Search for the cell housing the specified text and yield its (X, Y) center coordinate. 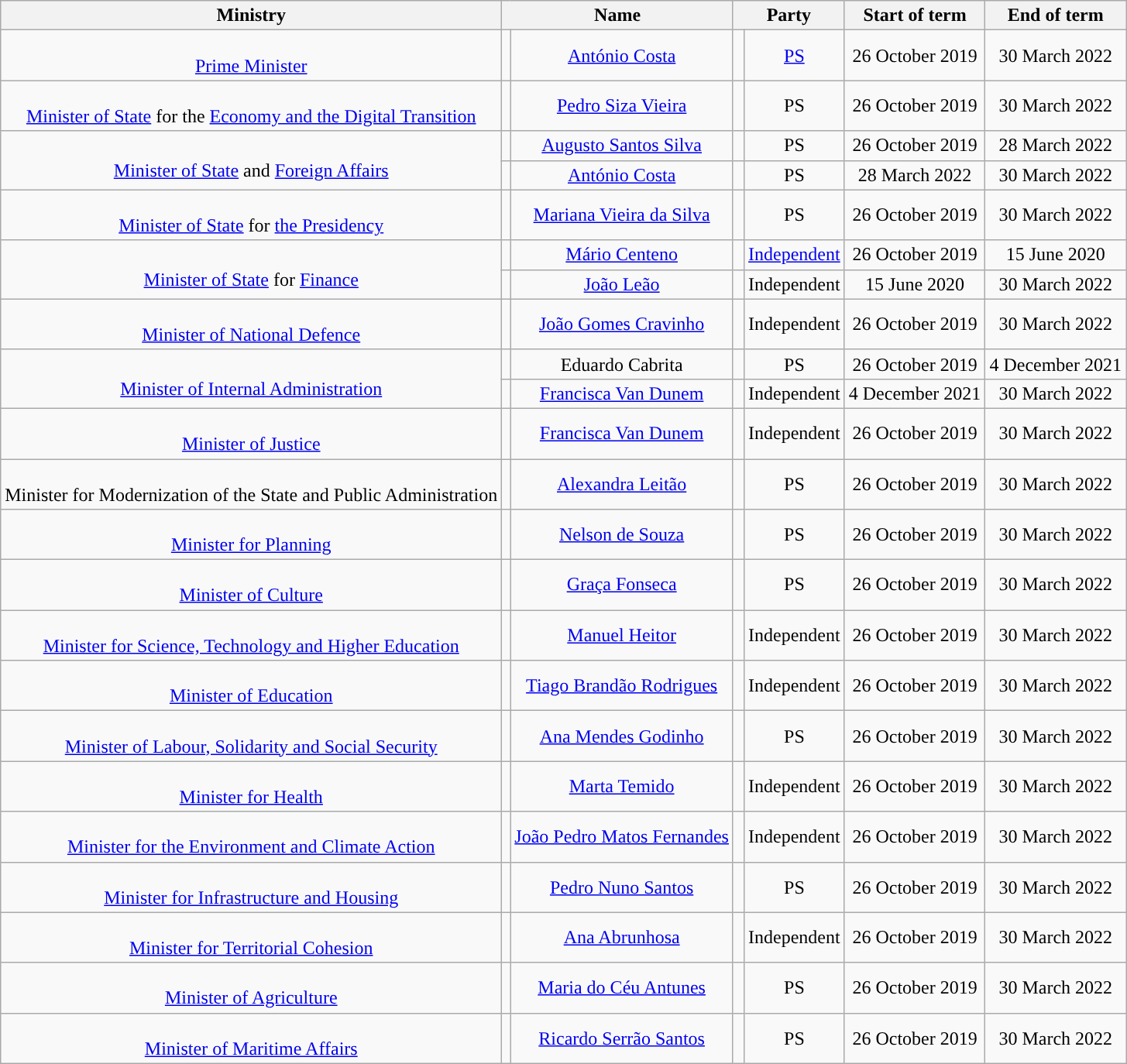
Mariana Vieira da Silva (622, 215)
Minister of Labour, Solidarity and Social Security (251, 736)
Ana Mendes Godinho (622, 736)
Minister for Modernization of the State and Public Administration (251, 483)
Party (789, 15)
Ricardo Serrão Santos (622, 1038)
Minister of Culture (251, 585)
Minister of Maritime Affairs (251, 1038)
Minister of State and Foreign Affairs (251, 160)
Minister for Planning (251, 534)
Minister of State for the Presidency (251, 215)
Maria do Céu Antunes (622, 988)
João Leão (622, 284)
Minister of Education (251, 686)
Minister for Infrastructure and Housing (251, 887)
Marta Temido (622, 787)
Minister for Territorial Cohesion (251, 937)
Minister for Health (251, 787)
Minister of National Defence (251, 324)
Tiago Brandão Rodrigues (622, 686)
João Gomes Cravinho (622, 324)
Augusto Santos Silva (622, 146)
Graça Fonseca (622, 585)
Ministry (251, 15)
João Pedro Matos Fernandes (622, 836)
Nelson de Souza (622, 534)
Minister for the Environment and Climate Action (251, 836)
Name (618, 15)
Pedro Nuno Santos (622, 887)
Alexandra Leitão (622, 483)
End of term (1056, 15)
Manuel Heitor (622, 635)
Prime Minister (251, 56)
Minister of Agriculture (251, 988)
Eduardo Cabrita (622, 364)
Mário Centeno (622, 255)
Minister of Justice (251, 434)
Minister of State for the Economy and the Digital Transition (251, 105)
Start of term (915, 15)
Pedro Siza Vieira (622, 105)
Minister for Science, Technology and Higher Education (251, 635)
Ana Abrunhosa (622, 937)
Minister of Internal Administration (251, 379)
Minister of State for Finance (251, 269)
